Detect which cell encompasses the target text, then output its [X, Y] center coordinate. 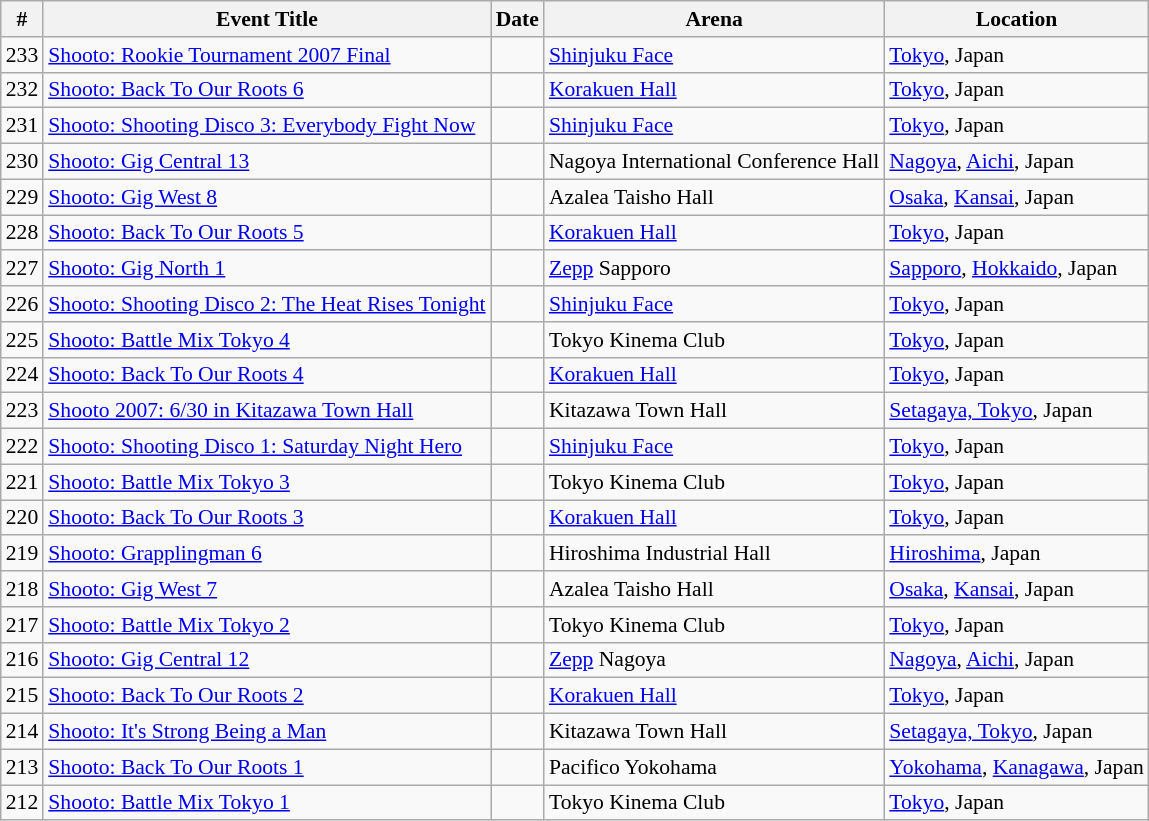
224 [22, 375]
220 [22, 518]
218 [22, 589]
230 [22, 162]
226 [22, 304]
Shooto: Battle Mix Tokyo 2 [266, 625]
Shooto: Grapplingman 6 [266, 554]
Shooto: Shooting Disco 2: The Heat Rises Tonight [266, 304]
233 [22, 55]
Shooto: Gig Central 13 [266, 162]
Nagoya International Conference Hall [714, 162]
221 [22, 482]
Hiroshima, Japan [1016, 554]
232 [22, 90]
213 [22, 767]
217 [22, 625]
Location [1016, 19]
Zepp Sapporo [714, 269]
231 [22, 126]
Date [518, 19]
Shooto: Battle Mix Tokyo 1 [266, 803]
# [22, 19]
Pacifico Yokohama [714, 767]
223 [22, 411]
216 [22, 660]
228 [22, 233]
219 [22, 554]
Zepp Nagoya [714, 660]
229 [22, 197]
214 [22, 732]
Shooto: Back To Our Roots 3 [266, 518]
Sapporo, Hokkaido, Japan [1016, 269]
Shooto: Back To Our Roots 2 [266, 696]
215 [22, 696]
225 [22, 340]
Shooto: Gig West 7 [266, 589]
Shooto: Back To Our Roots 4 [266, 375]
Shooto: Gig North 1 [266, 269]
Shooto: Shooting Disco 3: Everybody Fight Now [266, 126]
Hiroshima Industrial Hall [714, 554]
Event Title [266, 19]
227 [22, 269]
Shooto: Back To Our Roots 6 [266, 90]
Arena [714, 19]
Shooto: Back To Our Roots 1 [266, 767]
Shooto: It's Strong Being a Man [266, 732]
Shooto 2007: 6/30 in Kitazawa Town Hall [266, 411]
Shooto: Battle Mix Tokyo 4 [266, 340]
212 [22, 803]
Yokohama, Kanagawa, Japan [1016, 767]
Shooto: Shooting Disco 1: Saturday Night Hero [266, 447]
Shooto: Gig West 8 [266, 197]
Shooto: Gig Central 12 [266, 660]
222 [22, 447]
Shooto: Rookie Tournament 2007 Final [266, 55]
Shooto: Back To Our Roots 5 [266, 233]
Shooto: Battle Mix Tokyo 3 [266, 482]
